Extract the [X, Y] coordinate from the center of the cell holding the provided text.  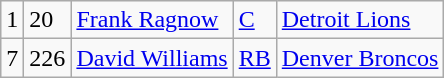
C [254, 20]
7 [12, 58]
Frank Ragnow [152, 20]
226 [48, 58]
20 [48, 20]
David Williams [152, 58]
Denver Broncos [360, 58]
Detroit Lions [360, 20]
1 [12, 20]
RB [254, 58]
